Return (X, Y) of the center of cell containing provided text 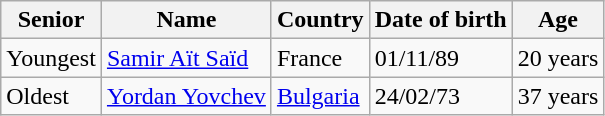
Age (558, 20)
Samir Aït Saïd (186, 58)
24/02/73 (440, 96)
Bulgaria (320, 96)
Senior (52, 20)
Name (186, 20)
Yordan Yovchev (186, 96)
Country (320, 20)
20 years (558, 58)
37 years (558, 96)
01/11/89 (440, 58)
France (320, 58)
Youngest (52, 58)
Oldest (52, 96)
Date of birth (440, 20)
